Search for the cell housing the specified text and yield its [x, y] center coordinate. 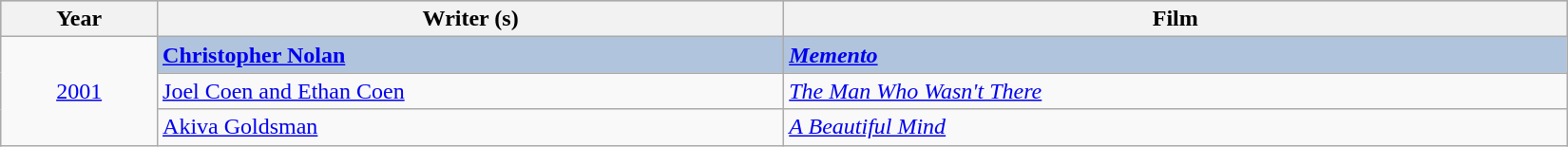
Christopher Nolan [471, 55]
A Beautiful Mind [1176, 127]
Film [1176, 19]
Joel Coen and Ethan Coen [471, 91]
Akiva Goldsman [471, 127]
Writer (s) [471, 19]
The Man Who Wasn't There [1176, 91]
Memento [1176, 55]
Year [80, 19]
2001 [80, 91]
